Return (x, y) of the center of cell containing provided text 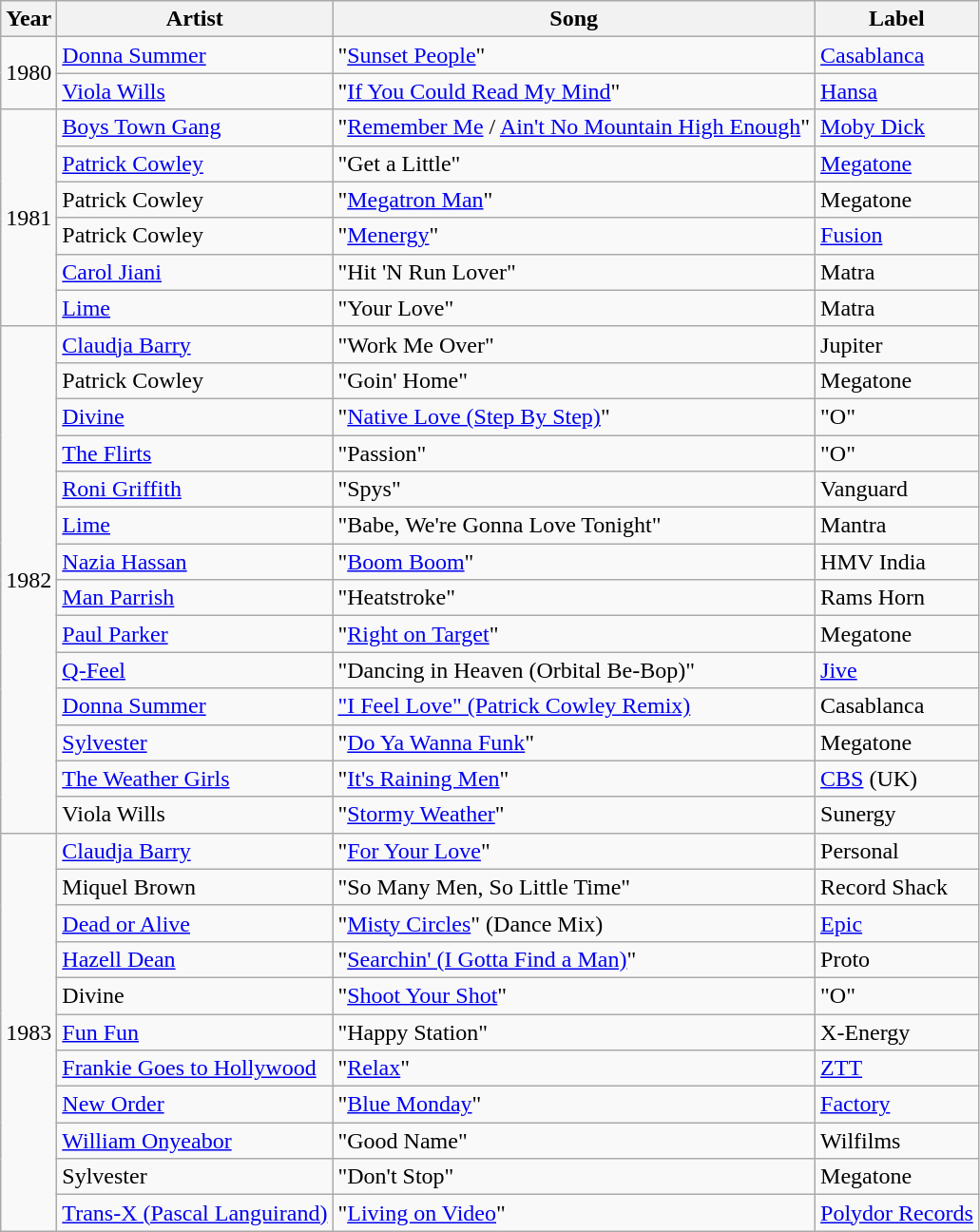
"Good Name" (574, 1141)
"Heatstroke" (574, 598)
Boys Town Gang (195, 127)
"I Feel Love" (Patrick Cowley Remix) (574, 706)
"Megatron Man" (574, 200)
"Boom Boom" (574, 562)
"For Your Love" (574, 851)
Nazia Hassan (195, 562)
"So Many Men, So Little Time" (574, 887)
CBS (UK) (897, 779)
Mantra (897, 526)
New Order (195, 1105)
Miquel Brown (195, 887)
"Relax" (574, 1068)
Hazell Dean (195, 959)
Trans-X (Pascal Languirand) (195, 1213)
"Stormy Weather" (574, 815)
X-Energy (897, 1031)
ZTT (897, 1068)
"Shoot Your Shot" (574, 995)
"Don't Stop" (574, 1177)
"Hit 'N Run Lover" (574, 272)
"Do Ya Wanna Funk" (574, 742)
The Flirts (195, 453)
Fusion (897, 236)
Jupiter (897, 344)
"Babe, We're Gonna Love Tonight" (574, 526)
Song (574, 19)
Artist (195, 19)
Epic (897, 923)
Proto (897, 959)
"Goin' Home" (574, 380)
Hansa (897, 91)
Record Shack (897, 887)
"Menergy" (574, 236)
Man Parrish (195, 598)
"Happy Station" (574, 1031)
Vanguard (897, 490)
"Get a Little" (574, 164)
"Passion" (574, 453)
1981 (29, 218)
"Misty Circles" (Dance Mix) (574, 923)
"Spys" (574, 490)
Personal (897, 851)
"Right on Target" (574, 634)
Rams Horn (897, 598)
"Sunset People" (574, 55)
1980 (29, 73)
"Living on Video" (574, 1213)
"If You Could Read My Mind" (574, 91)
HMV India (897, 562)
Factory (897, 1105)
Frankie Goes to Hollywood (195, 1068)
Sunergy (897, 815)
Year (29, 19)
Q-Feel (195, 670)
Carol Jiani (195, 272)
The Weather Girls (195, 779)
1982 (29, 580)
Polydor Records (897, 1213)
Wilfilms (897, 1141)
"It's Raining Men" (574, 779)
Jive (897, 670)
"Your Love" (574, 308)
"Blue Monday" (574, 1105)
William Onyeabor (195, 1141)
"Remember Me / Ain't No Mountain High Enough" (574, 127)
"Native Love (Step By Step)" (574, 416)
"Dancing in Heaven (Orbital Be-Bop)" (574, 670)
Paul Parker (195, 634)
"Work Me Over" (574, 344)
Roni Griffith (195, 490)
"Searchin' (I Gotta Find a Man)" (574, 959)
Moby Dick (897, 127)
Dead or Alive (195, 923)
Fun Fun (195, 1031)
Label (897, 19)
1983 (29, 1032)
